Output the [X, Y] coordinate of the center of the cell containing the given text.  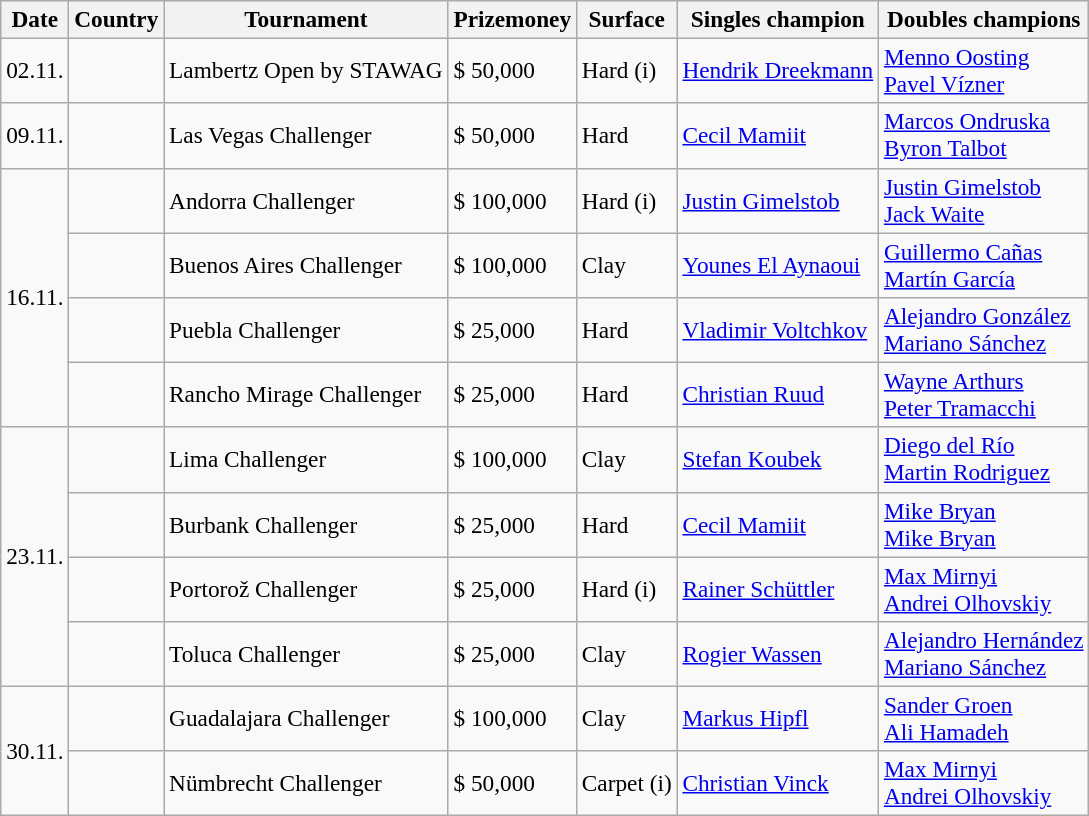
Lima Challenger [306, 460]
Christian Vinck [778, 784]
Country [116, 19]
Date [35, 19]
Marcos Ondruska Byron Talbot [984, 136]
Justin Gimelstob [778, 200]
Toluca Challenger [306, 654]
02.11. [35, 70]
Wayne Arthurs Peter Tramacchi [984, 394]
Puebla Challenger [306, 330]
Alejandro Hernández Mariano Sánchez [984, 654]
Rainer Schüttler [778, 588]
30.11. [35, 751]
Portorož Challenger [306, 588]
Stefan Koubek [778, 460]
Menno Oosting Pavel Vízner [984, 70]
Guadalajara Challenger [306, 718]
Tournament [306, 19]
Mike Bryan Mike Bryan [984, 524]
23.11. [35, 556]
Prizemoney [512, 19]
Nümbrecht Challenger [306, 784]
Lambertz Open by STAWAG [306, 70]
Vladimir Voltchkov [778, 330]
Markus Hipfl [778, 718]
Buenos Aires Challenger [306, 264]
Singles champion [778, 19]
Guillermo Cañas Martín García [984, 264]
Alejandro González Mariano Sánchez [984, 330]
Andorra Challenger [306, 200]
Hendrik Dreekmann [778, 70]
Las Vegas Challenger [306, 136]
Doubles champions [984, 19]
Sander Groen Ali Hamadeh [984, 718]
Justin Gimelstob Jack Waite [984, 200]
Carpet (i) [626, 784]
Rogier Wassen [778, 654]
Christian Ruud [778, 394]
Rancho Mirage Challenger [306, 394]
16.11. [35, 298]
Younes El Aynaoui [778, 264]
Burbank Challenger [306, 524]
Surface [626, 19]
09.11. [35, 136]
Diego del Río Martin Rodriguez [984, 460]
